Scan for the cell matching the given text and deliver its (x, y) coordinate at center. 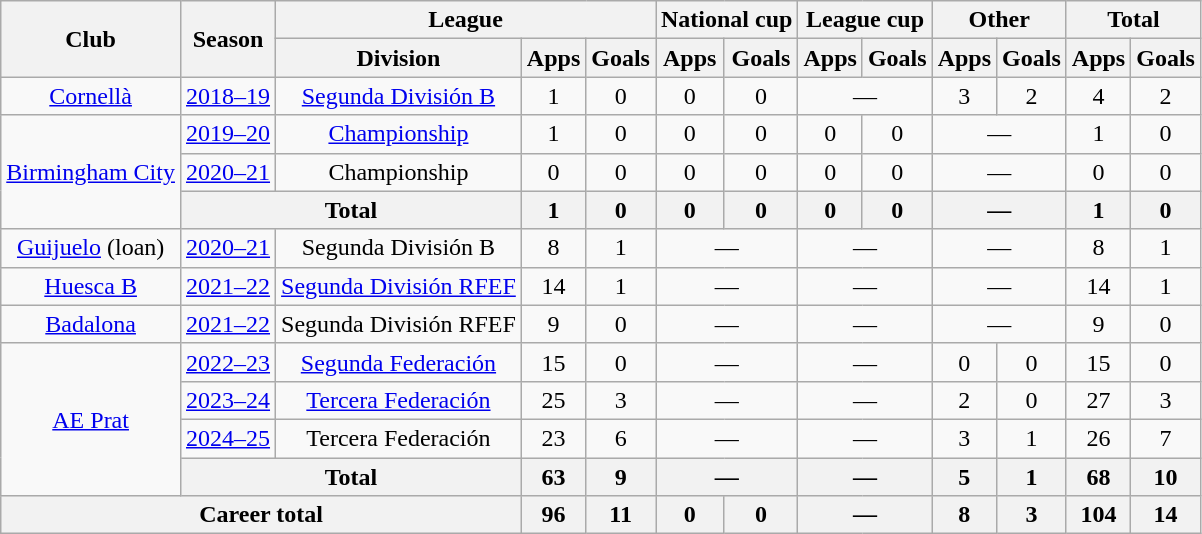
Season (228, 39)
League cup (865, 20)
Career total (262, 515)
2024–25 (228, 438)
Division (399, 58)
National cup (727, 20)
4 (1098, 96)
Cornellà (91, 96)
Segunda Federación (399, 362)
6 (621, 438)
26 (1098, 438)
Huesca B (91, 286)
11 (621, 515)
Badalona (91, 324)
Guijuelo (loan) (91, 248)
7 (1166, 438)
104 (1098, 515)
2019–20 (228, 134)
2022–23 (228, 362)
27 (1098, 400)
AE Prat (91, 419)
68 (1098, 477)
25 (553, 400)
Other (999, 20)
5 (964, 477)
League (466, 20)
Birmingham City (91, 172)
2023–24 (228, 400)
10 (1166, 477)
96 (553, 515)
23 (553, 438)
63 (553, 477)
2018–19 (228, 96)
Club (91, 39)
